From the cell containing the given text, extract its center point as [X, Y] coordinate. 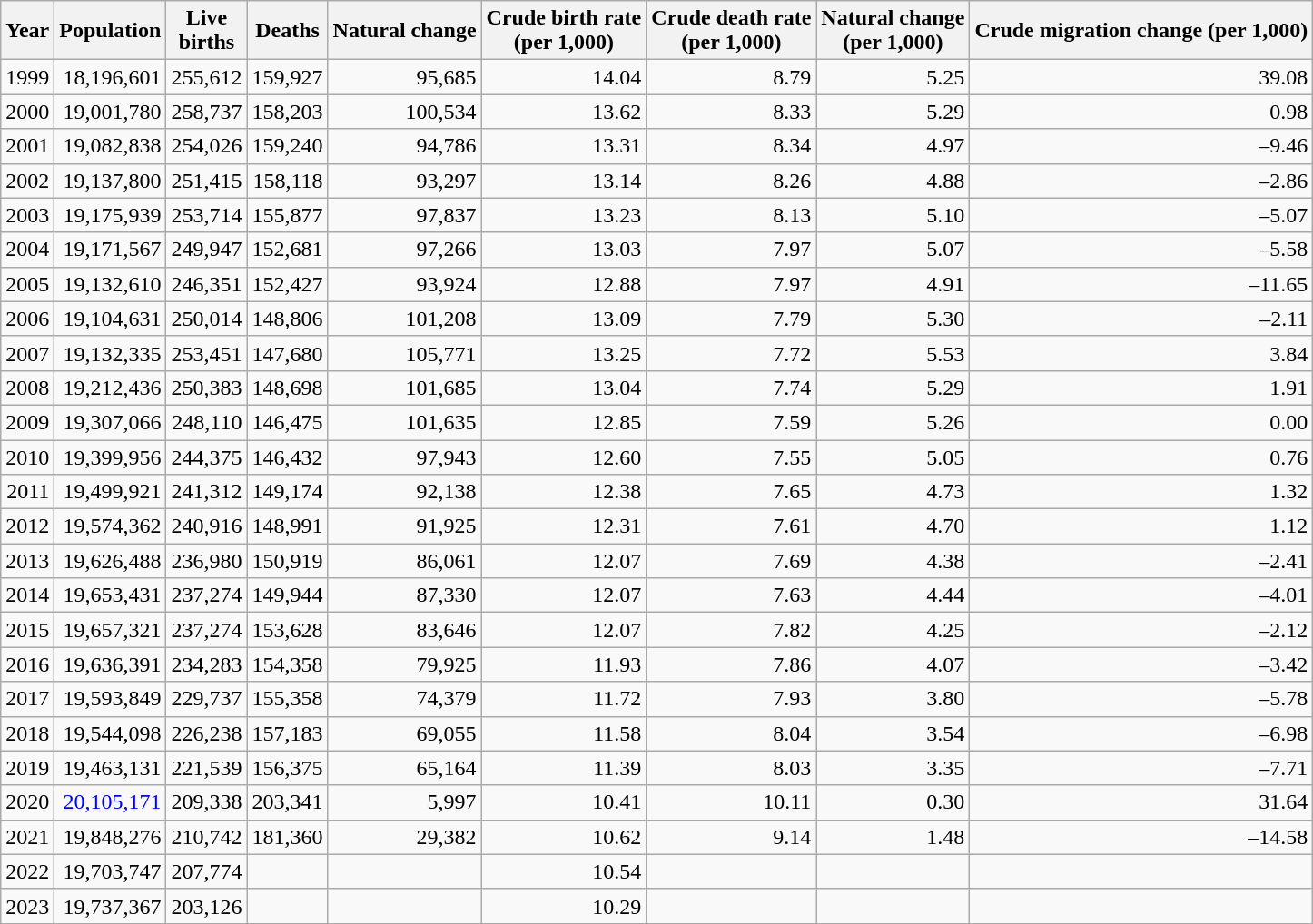
5.05 [893, 457]
0.76 [1141, 457]
3.35 [893, 768]
146,432 [287, 457]
7.79 [732, 319]
8.33 [732, 112]
19,463,131 [111, 768]
7.61 [732, 526]
7.65 [732, 492]
19,132,610 [111, 284]
146,475 [287, 422]
236,980 [207, 561]
149,174 [287, 492]
153,628 [287, 630]
254,026 [207, 146]
86,061 [405, 561]
31.64 [1141, 802]
229,737 [207, 699]
5.07 [893, 250]
5.10 [893, 215]
87,330 [405, 595]
19,132,335 [111, 353]
12.38 [564, 492]
2016 [27, 664]
10.29 [564, 906]
154,358 [287, 664]
5.25 [893, 77]
19,636,391 [111, 664]
–5.78 [1141, 699]
7.82 [732, 630]
Crude birth rate(per 1,000) [564, 31]
83,646 [405, 630]
1.91 [1141, 388]
209,338 [207, 802]
2017 [27, 699]
101,208 [405, 319]
5,997 [405, 802]
–3.42 [1141, 664]
13.23 [564, 215]
2006 [27, 319]
2013 [27, 561]
–2.12 [1141, 630]
Population [111, 31]
250,383 [207, 388]
234,283 [207, 664]
246,351 [207, 284]
7.74 [732, 388]
258,737 [207, 112]
19,307,066 [111, 422]
–2.86 [1141, 181]
2002 [27, 181]
10.54 [564, 871]
156,375 [287, 768]
19,175,939 [111, 215]
4.38 [893, 561]
4.25 [893, 630]
2000 [27, 112]
18,196,601 [111, 77]
1.12 [1141, 526]
7.93 [732, 699]
158,203 [287, 112]
241,312 [207, 492]
–11.65 [1141, 284]
2018 [27, 733]
8.13 [732, 215]
2001 [27, 146]
–2.11 [1141, 319]
148,991 [287, 526]
39.08 [1141, 77]
13.03 [564, 250]
11.39 [564, 768]
11.58 [564, 733]
157,183 [287, 733]
10.41 [564, 802]
221,539 [207, 768]
29,382 [405, 837]
19,082,838 [111, 146]
69,055 [405, 733]
2022 [27, 871]
7.72 [732, 353]
–4.01 [1141, 595]
–14.58 [1141, 837]
97,266 [405, 250]
251,415 [207, 181]
12.31 [564, 526]
19,171,567 [111, 250]
5.30 [893, 319]
253,451 [207, 353]
249,947 [207, 250]
2023 [27, 906]
1.32 [1141, 492]
19,657,321 [111, 630]
19,399,956 [111, 457]
4.70 [893, 526]
0.00 [1141, 422]
19,104,631 [111, 319]
2008 [27, 388]
Crude migration change (per 1,000) [1141, 31]
19,737,367 [111, 906]
226,238 [207, 733]
2020 [27, 802]
244,375 [207, 457]
8.34 [732, 146]
19,626,488 [111, 561]
Livebirths [207, 31]
2011 [27, 492]
7.55 [732, 457]
2004 [27, 250]
152,427 [287, 284]
14.04 [564, 77]
100,534 [405, 112]
Natural change [405, 31]
4.97 [893, 146]
8.79 [732, 77]
5.26 [893, 422]
Natural change(per 1,000) [893, 31]
13.31 [564, 146]
8.04 [732, 733]
203,126 [207, 906]
19,137,800 [111, 181]
2007 [27, 353]
13.25 [564, 353]
150,919 [287, 561]
250,014 [207, 319]
2012 [27, 526]
181,360 [287, 837]
97,943 [405, 457]
19,848,276 [111, 837]
3.84 [1141, 353]
101,635 [405, 422]
148,806 [287, 319]
3.80 [893, 699]
19,574,362 [111, 526]
94,786 [405, 146]
13.09 [564, 319]
79,925 [405, 664]
4.91 [893, 284]
2015 [27, 630]
207,774 [207, 871]
19,212,436 [111, 388]
–5.07 [1141, 215]
2009 [27, 422]
19,593,849 [111, 699]
4.88 [893, 181]
149,944 [287, 595]
4.73 [893, 492]
210,742 [207, 837]
19,703,747 [111, 871]
13.04 [564, 388]
0.30 [893, 802]
19,499,921 [111, 492]
97,837 [405, 215]
1.48 [893, 837]
92,138 [405, 492]
12.85 [564, 422]
8.26 [732, 181]
–5.58 [1141, 250]
2019 [27, 768]
147,680 [287, 353]
255,612 [207, 77]
Year [27, 31]
5.53 [893, 353]
20,105,171 [111, 802]
159,927 [287, 77]
65,164 [405, 768]
9.14 [732, 837]
155,358 [287, 699]
10.62 [564, 837]
159,240 [287, 146]
105,771 [405, 353]
19,653,431 [111, 595]
10.11 [732, 802]
4.44 [893, 595]
2014 [27, 595]
253,714 [207, 215]
93,924 [405, 284]
13.14 [564, 181]
95,685 [405, 77]
12.88 [564, 284]
248,110 [207, 422]
–2.41 [1141, 561]
74,379 [405, 699]
0.98 [1141, 112]
–6.98 [1141, 733]
240,916 [207, 526]
–9.46 [1141, 146]
–7.71 [1141, 768]
2021 [27, 837]
2005 [27, 284]
101,685 [405, 388]
7.63 [732, 595]
11.93 [564, 664]
93,297 [405, 181]
1999 [27, 77]
7.59 [732, 422]
158,118 [287, 181]
19,544,098 [111, 733]
203,341 [287, 802]
19,001,780 [111, 112]
2010 [27, 457]
2003 [27, 215]
Crude death rate(per 1,000) [732, 31]
7.86 [732, 664]
7.69 [732, 561]
11.72 [564, 699]
12.60 [564, 457]
152,681 [287, 250]
Deaths [287, 31]
8.03 [732, 768]
91,925 [405, 526]
148,698 [287, 388]
13.62 [564, 112]
155,877 [287, 215]
3.54 [893, 733]
4.07 [893, 664]
